For the text-containing cell, return its midpoint in [X, Y] coordinate format. 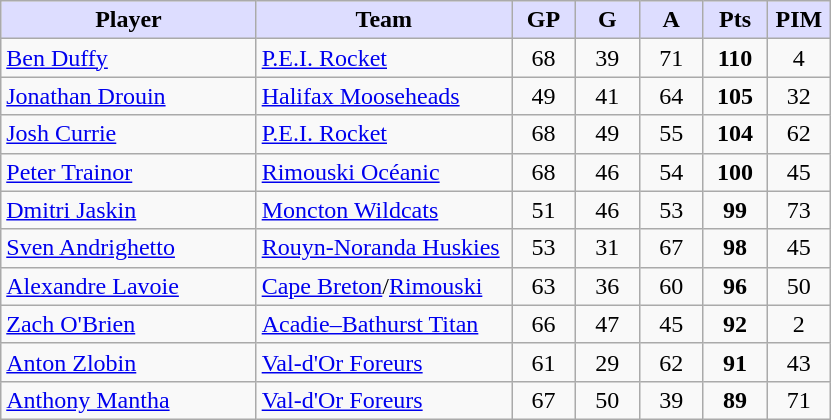
73 [799, 210]
2 [799, 324]
Peter Trainor [128, 172]
60 [671, 286]
47 [607, 324]
Zach O'Brien [128, 324]
Pts [735, 20]
105 [735, 96]
Jonathan Drouin [128, 96]
66 [544, 324]
Halifax Mooseheads [384, 96]
31 [607, 248]
104 [735, 134]
55 [671, 134]
Moncton Wildcats [384, 210]
Team [384, 20]
GP [544, 20]
36 [607, 286]
92 [735, 324]
Anton Zlobin [128, 362]
Player [128, 20]
54 [671, 172]
89 [735, 400]
29 [607, 362]
G [607, 20]
Cape Breton/Rimouski [384, 286]
51 [544, 210]
96 [735, 286]
Rouyn-Noranda Huskies [384, 248]
41 [607, 96]
Ben Duffy [128, 58]
98 [735, 248]
Dmitri Jaskin [128, 210]
99 [735, 210]
64 [671, 96]
A [671, 20]
Alexandre Lavoie [128, 286]
Josh Currie [128, 134]
Sven Andrighetto [128, 248]
Acadie–Bathurst Titan [384, 324]
110 [735, 58]
32 [799, 96]
PIM [799, 20]
63 [544, 286]
4 [799, 58]
100 [735, 172]
91 [735, 362]
Rimouski Océanic [384, 172]
61 [544, 362]
43 [799, 362]
Anthony Mantha [128, 400]
